Return the (X, Y) coordinate for the center point of the cell that contains the specified text.  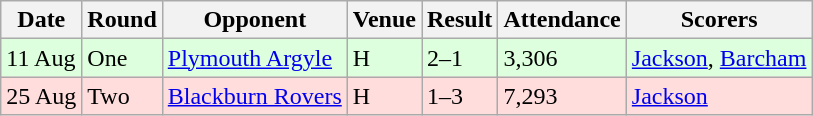
Attendance (562, 20)
Jackson (719, 96)
Plymouth Argyle (254, 58)
2–1 (460, 58)
One (122, 58)
7,293 (562, 96)
Blackburn Rovers (254, 96)
Venue (384, 20)
Round (122, 20)
3,306 (562, 58)
Opponent (254, 20)
11 Aug (42, 58)
1–3 (460, 96)
Result (460, 20)
Two (122, 96)
Jackson, Barcham (719, 58)
25 Aug (42, 96)
Date (42, 20)
Scorers (719, 20)
